Scan for the cell matching the given text and deliver its [X, Y] coordinate at center. 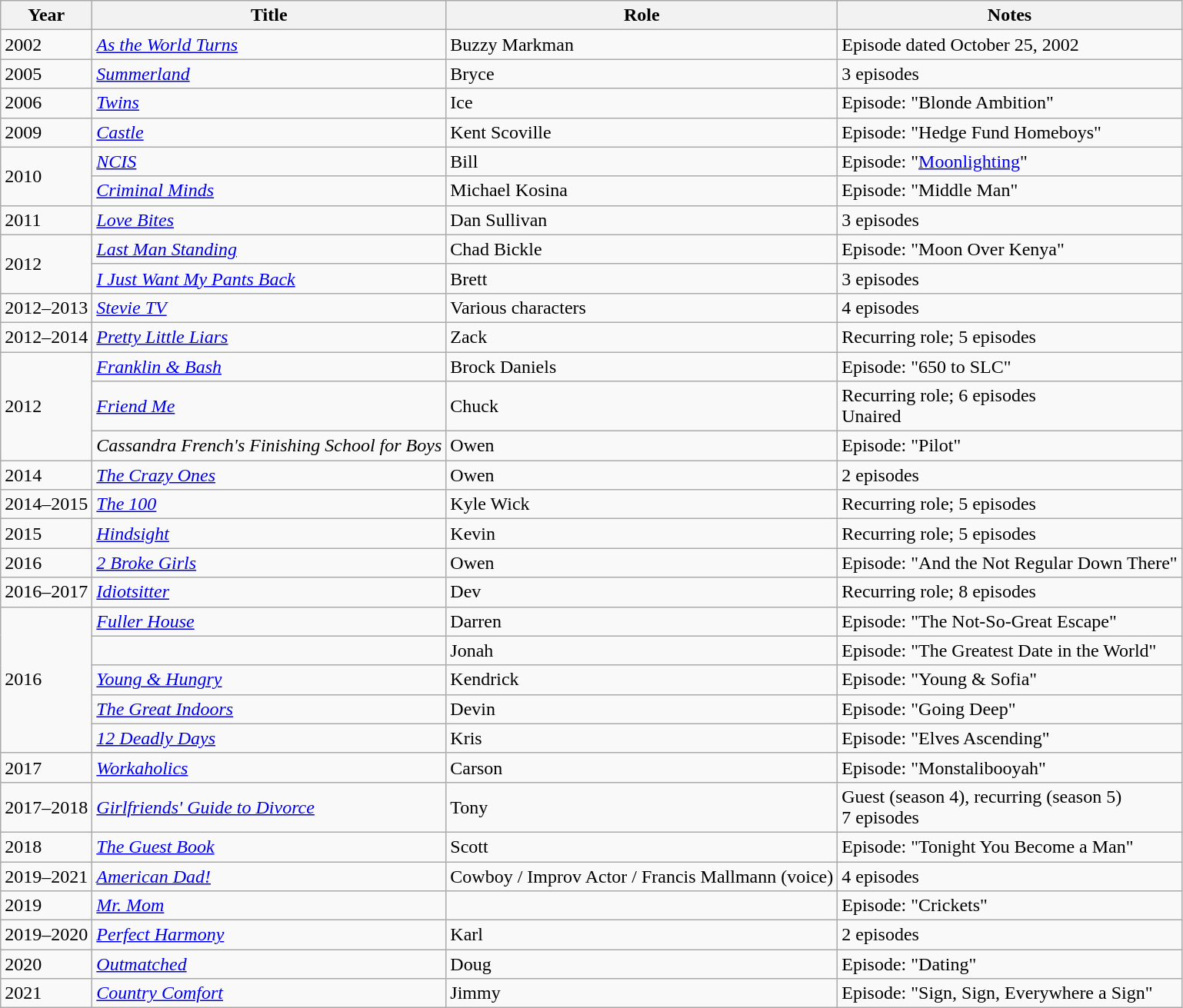
Scott [641, 847]
Summerland [269, 74]
Dan Sullivan [641, 220]
Kevin [641, 534]
Kyle Wick [641, 504]
Episode: "Elves Ascending" [1009, 738]
2014–2015 [46, 504]
Episode: "The Greatest Date in the World" [1009, 650]
Recurring role; 8 episodes [1009, 592]
Stevie TV [269, 308]
Kendrick [641, 680]
Chuck [641, 406]
Franklin & Bash [269, 367]
Notes [1009, 15]
Dev [641, 592]
Last Man Standing [269, 249]
Recurring role; 6 episodesUnaired [1009, 406]
The Guest Book [269, 847]
2002 [46, 45]
Bryce [641, 74]
Girlfriends' Guide to Divorce [269, 807]
Episode: "Monstalibooyah" [1009, 767]
Brett [641, 278]
Love Bites [269, 220]
I Just Want My Pants Back [269, 278]
2021 [46, 993]
2018 [46, 847]
Devin [641, 709]
Doug [641, 964]
Fuller House [269, 621]
Role [641, 15]
Episode: "Dating" [1009, 964]
2010 [46, 176]
2020 [46, 964]
Brock Daniels [641, 367]
Twins [269, 103]
2012–2014 [46, 337]
Episode: "Pilot" [1009, 446]
Episode: "The Not-So-Great Escape" [1009, 621]
Cowboy / Improv Actor / Francis Mallmann (voice) [641, 876]
As the World Turns [269, 45]
Young & Hungry [269, 680]
2019–2020 [46, 935]
The Crazy Ones [269, 475]
Episode: "Crickets" [1009, 906]
Pretty Little Liars [269, 337]
2012–2013 [46, 308]
Cassandra French's Finishing School for Boys [269, 446]
Episode: "Blonde Ambition" [1009, 103]
The 100 [269, 504]
Kent Scoville [641, 132]
Episode: "Middle Man" [1009, 191]
2014 [46, 475]
Hindsight [269, 534]
Episode: "And the Not Regular Down There" [1009, 563]
Episode: "Moon Over Kenya" [1009, 249]
Episode: "Sign, Sign, Everywhere a Sign" [1009, 993]
Buzzy Markman [641, 45]
Carson [641, 767]
Perfect Harmony [269, 935]
Bill [641, 161]
Episode: "Hedge Fund Homeboys" [1009, 132]
2011 [46, 220]
Castle [269, 132]
2005 [46, 74]
2009 [46, 132]
Country Comfort [269, 993]
Episode dated October 25, 2002 [1009, 45]
Title [269, 15]
Various characters [641, 308]
Episode: "650 to SLC" [1009, 367]
The Great Indoors [269, 709]
Friend Me [269, 406]
12 Deadly Days [269, 738]
Kris [641, 738]
2017–2018 [46, 807]
Darren [641, 621]
Mr. Mom [269, 906]
Workaholics [269, 767]
Criminal Minds [269, 191]
Jonah [641, 650]
Jimmy [641, 993]
2015 [46, 534]
2019–2021 [46, 876]
Episode: "Tonight You Become a Man" [1009, 847]
2 Broke Girls [269, 563]
Outmatched [269, 964]
NCIS [269, 161]
Ice [641, 103]
2017 [46, 767]
2006 [46, 103]
Idiotsitter [269, 592]
Chad Bickle [641, 249]
Year [46, 15]
Episode: "Going Deep" [1009, 709]
2016–2017 [46, 592]
2019 [46, 906]
Tony [641, 807]
Episode: "Young & Sofia" [1009, 680]
Michael Kosina [641, 191]
American Dad! [269, 876]
Episode: "Moonlighting" [1009, 161]
Karl [641, 935]
Zack [641, 337]
Guest (season 4), recurring (season 5)7 episodes [1009, 807]
